Extract the [x, y] coordinate from the center of the cell holding the provided text.  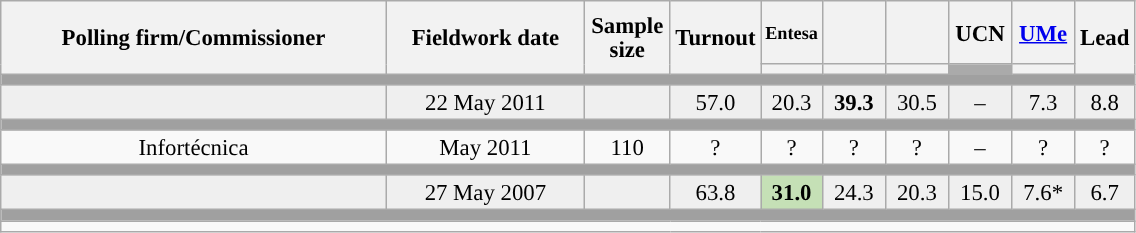
UCN [980, 32]
63.8 [716, 194]
15.0 [980, 194]
8.8 [1105, 102]
31.0 [792, 194]
Fieldwork date [485, 38]
6.7 [1105, 194]
Turnout [716, 38]
57.0 [716, 102]
Lead [1105, 38]
Entesa [792, 32]
Sample size [627, 38]
39.3 [854, 102]
May 2011 [485, 148]
30.5 [916, 102]
7.3 [1044, 102]
110 [627, 148]
UMe [1044, 32]
22 May 2011 [485, 102]
7.6* [1044, 194]
Polling firm/Commissioner [194, 38]
Infortécnica [194, 148]
27 May 2007 [485, 194]
24.3 [854, 194]
